Scan for the cell matching the given text and deliver its (X, Y) coordinate at center. 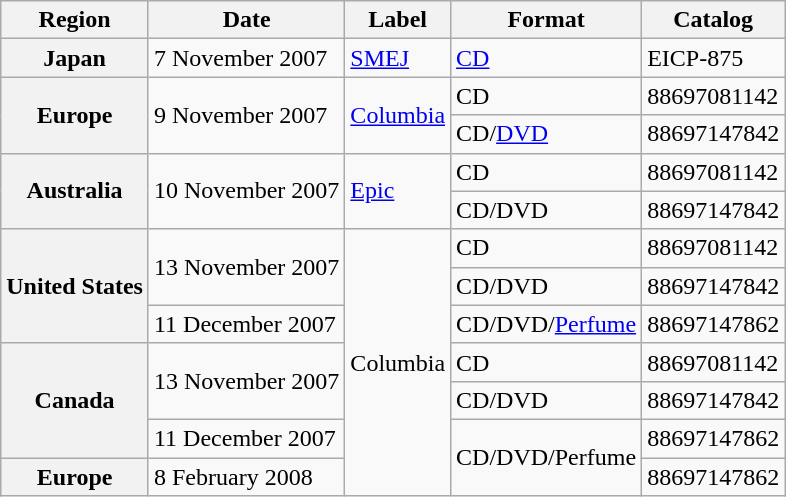
Canada (75, 400)
Australia (75, 191)
EICP-875 (714, 58)
Label (398, 20)
United States (75, 286)
10 November 2007 (246, 191)
7 November 2007 (246, 58)
Japan (75, 58)
Date (246, 20)
SMEJ (398, 58)
Format (546, 20)
Catalog (714, 20)
9 November 2007 (246, 115)
Epic (398, 191)
8 February 2008 (246, 477)
Region (75, 20)
